Search for the cell housing the specified text and yield its [x, y] center coordinate. 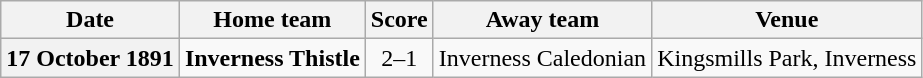
Kingsmills Park, Inverness [787, 58]
Inverness Thistle [272, 58]
Inverness Caledonian [542, 58]
Away team [542, 20]
2–1 [399, 58]
Date [90, 20]
Home team [272, 20]
Score [399, 20]
17 October 1891 [90, 58]
Venue [787, 20]
